For the text-containing cell, return its midpoint in [x, y] coordinate format. 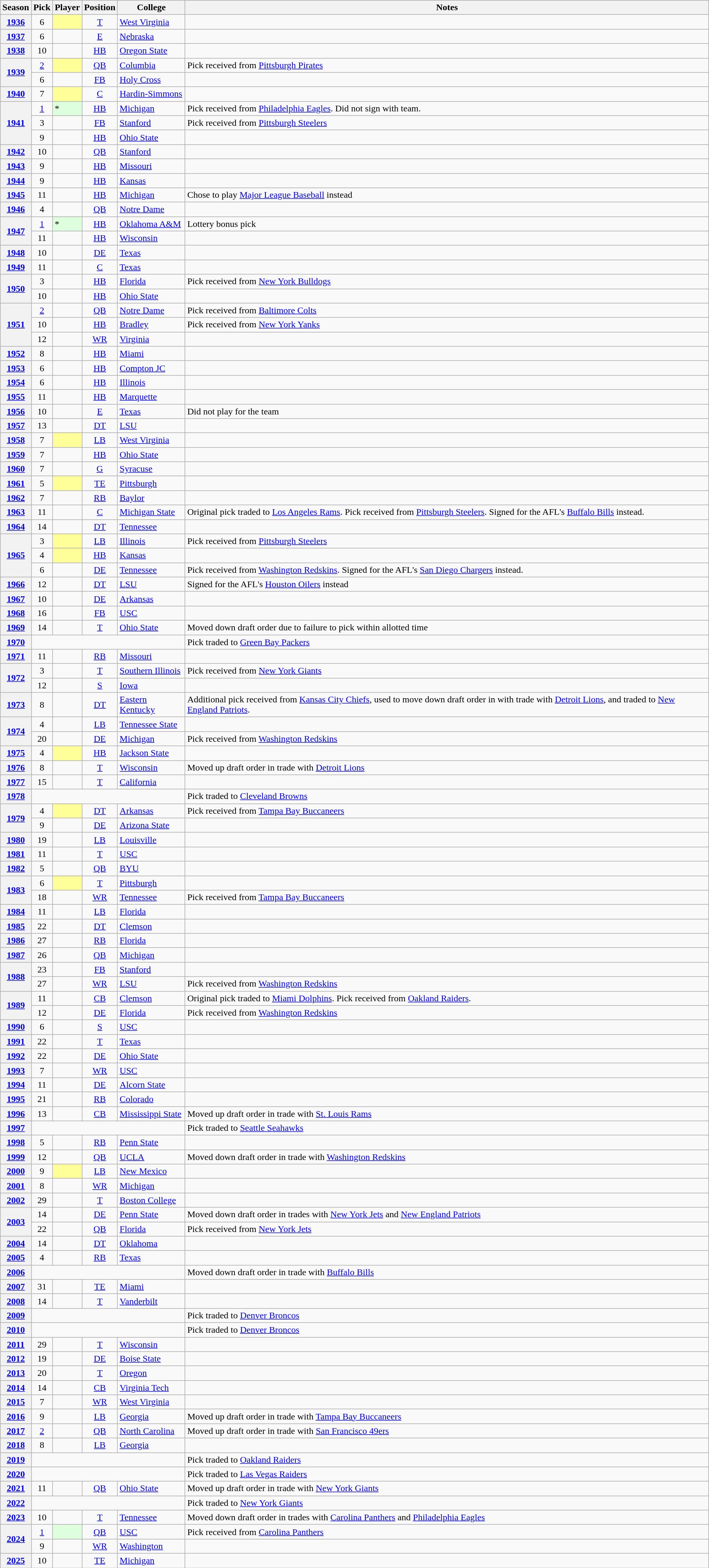
1993 [16, 1070]
31 [42, 1287]
1985 [16, 926]
1973 [16, 705]
Moved up draft order in trade with New York Giants [447, 1488]
1969 [16, 627]
2010 [16, 1330]
Moved up draft order in trade with San Francisco 49ers [447, 1431]
2006 [16, 1272]
1952 [16, 353]
2015 [16, 1402]
1940 [16, 94]
Eastern Kentucky [151, 705]
Pick received from New York Giants [447, 671]
Bradley [151, 325]
1964 [16, 527]
Pick traded to Green Bay Packers [447, 642]
Pick received from New York Yanks [447, 325]
1996 [16, 1113]
1978 [16, 796]
Boston College [151, 1200]
Pick traded to Las Vegas Raiders [447, 1474]
Pick traded to New York Giants [447, 1503]
1981 [16, 854]
College [151, 8]
2025 [16, 1560]
1956 [16, 411]
1938 [16, 51]
California [151, 782]
Original pick traded to Los Angeles Rams. Pick received from Pittsburgh Steelers. Signed for the AFL's Buffalo Bills instead. [447, 512]
Oklahoma [151, 1243]
Michigan State [151, 512]
2021 [16, 1488]
1994 [16, 1085]
Moved up draft order in trade with St. Louis Rams [447, 1113]
Notes [447, 8]
2017 [16, 1431]
1997 [16, 1128]
1970 [16, 642]
North Carolina [151, 1431]
1954 [16, 382]
1979 [16, 818]
1963 [16, 512]
1950 [16, 289]
G [100, 469]
18 [42, 897]
1946 [16, 209]
1962 [16, 498]
2020 [16, 1474]
1990 [16, 1027]
1955 [16, 397]
Virginia [151, 339]
1953 [16, 368]
26 [42, 955]
2016 [16, 1416]
1995 [16, 1099]
2012 [16, 1359]
1965 [16, 555]
Season [16, 8]
1988 [16, 977]
1989 [16, 1005]
1968 [16, 613]
2022 [16, 1503]
1986 [16, 941]
1975 [16, 753]
Moved up draft order in trade with Tampa Bay Buccaneers [447, 1416]
1961 [16, 483]
Vanderbilt [151, 1301]
Syracuse [151, 469]
Pick received from Pittsburgh Pirates [447, 65]
Chose to play Major League Baseball instead [447, 195]
Virginia Tech [151, 1388]
Pick traded to Cleveland Browns [447, 796]
2001 [16, 1186]
Pick traded to Seattle Seahawks [447, 1128]
21 [42, 1099]
Pick received from Philadelphia Eagles. Did not sign with team. [447, 108]
2007 [16, 1287]
Hardin-Simmons [151, 94]
1958 [16, 440]
UCLA [151, 1157]
Oregon State [151, 51]
1966 [16, 584]
Oklahoma A&M [151, 224]
Mississippi State [151, 1113]
Colorado [151, 1099]
1991 [16, 1041]
Lottery bonus pick [447, 224]
1976 [16, 768]
2023 [16, 1517]
2000 [16, 1171]
2013 [16, 1373]
Boise State [151, 1359]
Did not play for the team [447, 411]
2014 [16, 1388]
1947 [16, 231]
Moved down draft order due to failure to pick within allotted time [447, 627]
Pick received from Baltimore Colts [447, 310]
1949 [16, 267]
Position [100, 8]
Moved down draft order in trades with New York Jets and New England Patriots [447, 1215]
2009 [16, 1315]
15 [42, 782]
Pick traded to Oakland Raiders [447, 1460]
Jackson State [151, 753]
2011 [16, 1344]
1937 [16, 36]
16 [42, 613]
Moved down draft order in trade with Washington Redskins [447, 1157]
1999 [16, 1157]
New Mexico [151, 1171]
Holy Cross [151, 80]
Pick received from New York Jets [447, 1229]
1980 [16, 839]
Moved down draft order in trades with Carolina Panthers and Philadelphia Eagles [447, 1517]
Nebraska [151, 36]
Southern Illinois [151, 671]
2005 [16, 1258]
Compton JC [151, 368]
1959 [16, 455]
BYU [151, 868]
1984 [16, 912]
1977 [16, 782]
1951 [16, 325]
Player [67, 8]
2003 [16, 1222]
1992 [16, 1056]
2018 [16, 1445]
1982 [16, 868]
1948 [16, 253]
Alcorn State [151, 1085]
Baylor [151, 498]
1998 [16, 1143]
1987 [16, 955]
Additional pick received from Kansas City Chiefs, used to move down draft order in with trade with Detroit Lions, and traded to New England Patriots. [447, 705]
1939 [16, 72]
1957 [16, 426]
Pick [42, 8]
1943 [16, 166]
1967 [16, 599]
Original pick traded to Miami Dolphins. Pick received from Oakland Raiders. [447, 998]
1974 [16, 732]
Oregon [151, 1373]
Iowa [151, 685]
Marquette [151, 397]
2024 [16, 1539]
Pick received from Washington Redskins. Signed for the AFL's San Diego Chargers instead. [447, 570]
Pick received from Carolina Panthers [447, 1532]
Washington [151, 1546]
23 [42, 969]
1945 [16, 195]
Louisville [151, 839]
Moved down draft order in trade with Buffalo Bills [447, 1272]
1944 [16, 181]
1972 [16, 678]
Columbia [151, 65]
Signed for the AFL's Houston Oilers instead [447, 584]
Moved up draft order in trade with Detroit Lions [447, 768]
Tennessee State [151, 724]
1971 [16, 657]
1936 [16, 22]
1983 [16, 890]
Pick received from New York Bulldogs [447, 281]
2002 [16, 1200]
2019 [16, 1460]
1941 [16, 123]
2008 [16, 1301]
Arizona State [151, 825]
1960 [16, 469]
1942 [16, 152]
2004 [16, 1243]
